Detect which cell encompasses the target text, then output its [x, y] center coordinate. 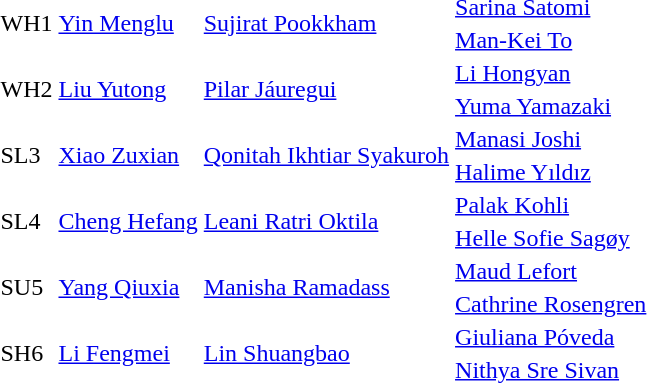
Pilar Jáuregui [326, 90]
Leani Ratri Oktila [326, 222]
Cheng Hefang [128, 222]
Qonitah Ikhtiar Syakuroh [326, 156]
Yang Qiuxia [128, 288]
Xiao Zuxian [128, 156]
Manisha Ramadass [326, 288]
Liu Yutong [128, 90]
